Output the [X, Y] coordinate of the center of the cell containing the given text.  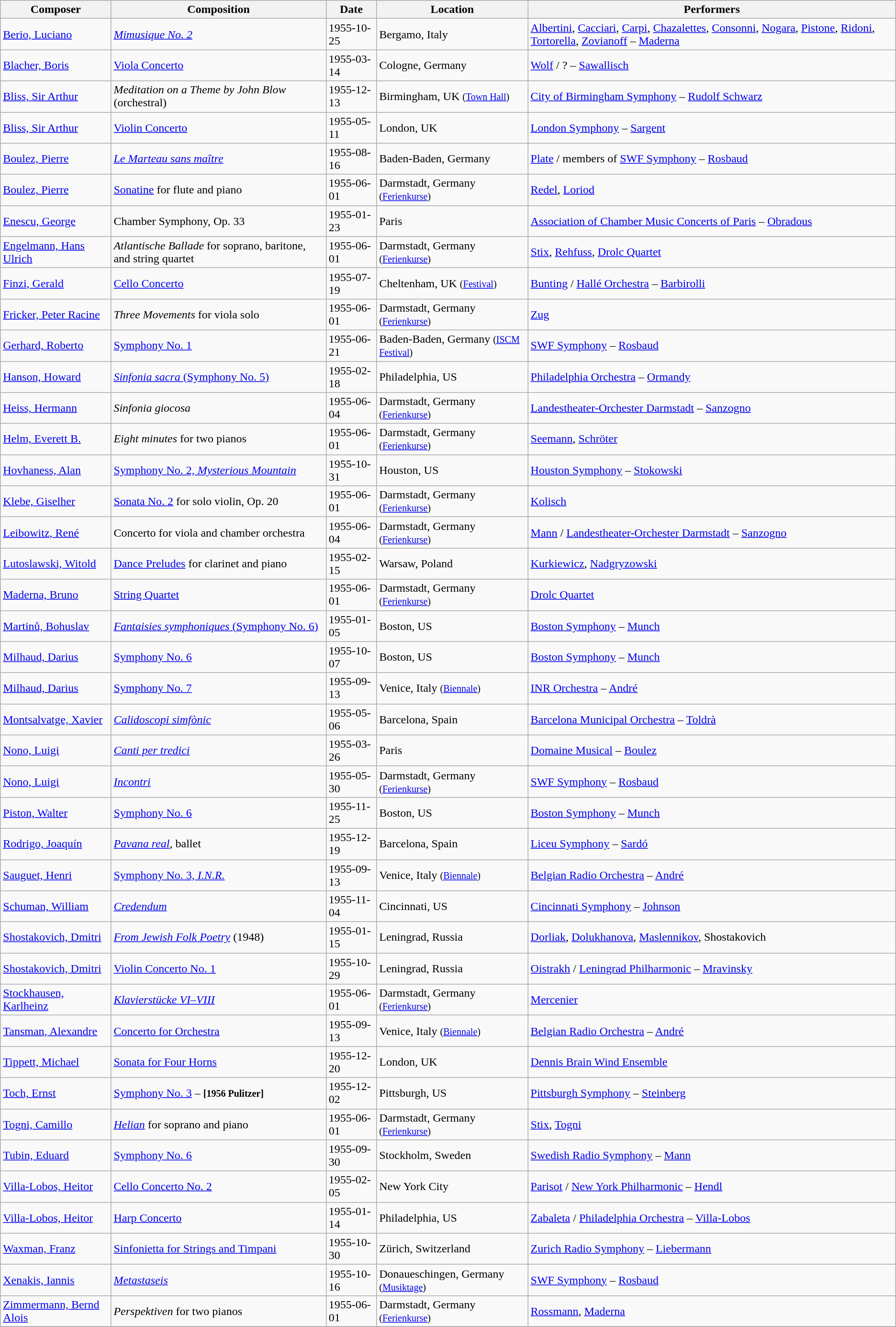
String Quartet [218, 595]
From Jewish Folk Poetry (1948) [218, 937]
Stix, Togni [712, 1124]
Symphony No. 3 – [1956 Pulitzer] [218, 1093]
Seemann, Schröter [712, 439]
Parisot / New York Philharmonic – Hendl [712, 1186]
Zimmermann, Bernd Alois [56, 1311]
Birmingham, UK (Town Hall) [452, 97]
Atlantische Ballade for soprano, baritone, and string quartet [218, 252]
Berio, Luciano [56, 34]
Houston Symphony – Stokowski [712, 470]
Oistrakh / Leningrad Philharmonic – Mravinsky [712, 969]
1955-01-14 [351, 1218]
Wolf / ? – Sawallisch [712, 65]
Credendum [218, 907]
Dance Preludes for clarinet and piano [218, 564]
Baden-Baden, Germany [452, 159]
Concerto for viola and chamber orchestra [218, 532]
Kolisch [712, 502]
Mann / Landestheater-Orchester Darmstadt – Sanzogno [712, 532]
1955-05-06 [351, 719]
Drolc Quartet [712, 595]
INR Orchestra – André [712, 688]
Pavana real, ballet [218, 843]
Sinfonietta for Strings and Timpani [218, 1248]
Symphony No. 3, I.N.R. [218, 875]
Fantaisies symphoniques (Symphony No. 6) [218, 626]
1955-11-04 [351, 907]
1955-01-23 [351, 221]
1955-01-05 [351, 626]
1955-12-02 [351, 1093]
Chamber Symphony, Op. 33 [218, 221]
Concerto for Orchestra [218, 1031]
Tubin, Eduard [56, 1156]
1955-05-11 [351, 127]
Klebe, Giselher [56, 502]
Bunting / Hallé Orchestra – Barbirolli [712, 283]
Rodrigo, Joaquín [56, 843]
Philadelphia Orchestra – Ormandy [712, 376]
1955-10-29 [351, 969]
Cincinnati, US [452, 907]
Pittsburgh, US [452, 1093]
Canti per tredici [218, 751]
Harp Concerto [218, 1218]
Landestheater-Orchester Darmstadt – Sanzogno [712, 408]
1955-03-14 [351, 65]
Cello Concerto [218, 283]
Mercenier [712, 1000]
Zug [712, 314]
Cincinnati Symphony – Johnson [712, 907]
Performers [712, 10]
Toch, Ernst [56, 1093]
Date [351, 10]
Sauguet, Henri [56, 875]
Stockholm, Sweden [452, 1156]
Zabaleta / Philadelphia Orchestra – Villa-Lobos [712, 1218]
Sonata for Four Horns [218, 1062]
Gerhard, Roberto [56, 346]
Togni, Camillo [56, 1124]
1955-08-16 [351, 159]
1955-05-30 [351, 781]
Metastaseis [218, 1280]
Zurich Radio Symphony – Liebermann [712, 1248]
Stockhausen, Karlheinz [56, 1000]
Perspektiven for two pianos [218, 1311]
Schuman, William [56, 907]
Stix, Rehfuss, Drolc Quartet [712, 252]
Xenakis, Iannis [56, 1280]
Composition [218, 10]
Tansman, Alexandre [56, 1031]
Symphony No. 1 [218, 346]
Tippett, Michael [56, 1062]
1955-07-19 [351, 283]
Leibowitz, René [56, 532]
Domaine Musical – Boulez [712, 751]
Hovhaness, Alan [56, 470]
1955-10-31 [351, 470]
Meditation on a Theme by John Blow (orchestral) [218, 97]
Sonatine for flute and piano [218, 190]
Pittsburgh Symphony – Steinberg [712, 1093]
1955-03-26 [351, 751]
Plate / members of SWF Symphony – Rosbaud [712, 159]
Calidoscopi simfònic [218, 719]
Incontri [218, 781]
Eight minutes for two pianos [218, 439]
1955-11-25 [351, 813]
1955-10-30 [351, 1248]
Violin Concerto [218, 127]
Sinfonia sacra (Symphony No. 5) [218, 376]
New York City [452, 1186]
Sonata No. 2 for solo violin, Op. 20 [218, 502]
1955-01-15 [351, 937]
Warsaw, Poland [452, 564]
Martinů, Bohuslav [56, 626]
Barcelona Municipal Orchestra – Toldrà [712, 719]
Blacher, Boris [56, 65]
1955-10-25 [351, 34]
1955-10-16 [351, 1280]
Symphony No. 2, Mysterious Mountain [218, 470]
Waxman, Franz [56, 1248]
1955-10-07 [351, 657]
Lutoslawski, Witold [56, 564]
Zürich, Switzerland [452, 1248]
Swedish Radio Symphony – Mann [712, 1156]
Kurkiewicz, Nadgryzowski [712, 564]
Composer [56, 10]
Piston, Walter [56, 813]
Enescu, George [56, 221]
Cheltenham, UK (Festival) [452, 283]
1955-02-05 [351, 1186]
1955-06-21 [351, 346]
Maderna, Bruno [56, 595]
Rossmann, Maderna [712, 1311]
Montsalvatge, Xavier [56, 719]
Helm, Everett B. [56, 439]
Three Movements for viola solo [218, 314]
1955-12-20 [351, 1062]
Liceu Symphony – Sardó [712, 843]
Sinfonia giocosa [218, 408]
Fricker, Peter Racine [56, 314]
1955-02-15 [351, 564]
Heiss, Hermann [56, 408]
London Symphony – Sargent [712, 127]
Hanson, Howard [56, 376]
1955-09-30 [351, 1156]
Helian for soprano and piano [218, 1124]
Redel, Loriod [712, 190]
Cello Concerto No. 2 [218, 1186]
Violin Concerto No. 1 [218, 969]
Symphony No. 7 [218, 688]
Baden-Baden, Germany (ISCM Festival) [452, 346]
Location [452, 10]
Klavierstücke VI–VIII [218, 1000]
City of Birmingham Symphony – Rudolf Schwarz [712, 97]
1955-12-19 [351, 843]
Dennis Brain Wind Ensemble [712, 1062]
Engelmann, Hans Ulrich [56, 252]
1955-02-18 [351, 376]
Houston, US [452, 470]
Mimusique No. 2 [218, 34]
1955-12-13 [351, 97]
Albertini, Cacciari, Carpi, Chazalettes, Consonni, Nogara, Pistone, Ridoni, Tortorella, Zovianoff – Maderna [712, 34]
Dorliak, Dolukhanova, Maslennikov, Shostakovich [712, 937]
Finzi, Gerald [56, 283]
Viola Concerto [218, 65]
Association of Chamber Music Concerts of Paris – Obradous [712, 221]
Bergamo, Italy [452, 34]
Donaueschingen, Germany (Musiktage) [452, 1280]
Le Marteau sans maître [218, 159]
Cologne, Germany [452, 65]
